Extract the [X, Y] coordinate from the center of the cell holding the provided text.  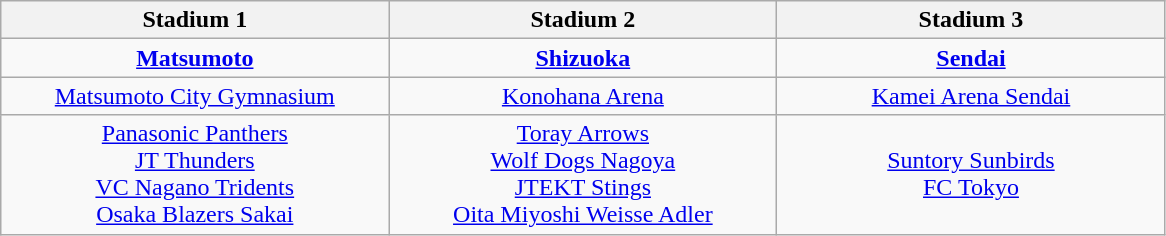
Stadium 2 [583, 20]
Konohana Arena [583, 96]
Matsumoto [195, 58]
Kamei Arena Sendai [971, 96]
Suntory SunbirdsFC Tokyo [971, 174]
Matsumoto City Gymnasium [195, 96]
Stadium 3 [971, 20]
Panasonic PanthersJT ThundersVC Nagano TridentsOsaka Blazers Sakai [195, 174]
Sendai [971, 58]
Shizuoka [583, 58]
Toray ArrowsWolf Dogs NagoyaJTEKT StingsOita Miyoshi Weisse Adler [583, 174]
Stadium 1 [195, 20]
